Extract the [X, Y] coordinate from the center of the cell holding the provided text.  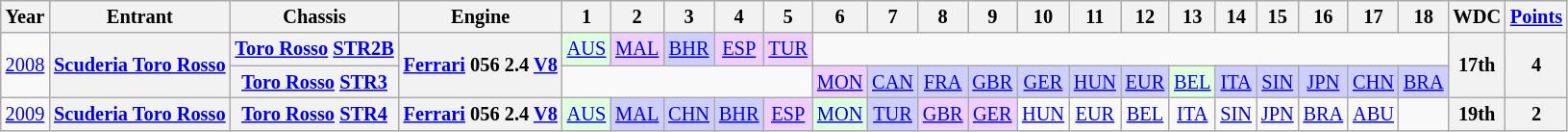
15 [1278, 16]
3 [688, 16]
18 [1424, 16]
16 [1324, 16]
2009 [25, 114]
Toro Rosso STR3 [315, 82]
7 [892, 16]
19th [1477, 114]
12 [1145, 16]
FRA [943, 82]
Toro Rosso STR2B [315, 49]
CAN [892, 82]
14 [1236, 16]
5 [788, 16]
13 [1192, 16]
17th [1477, 66]
ABU [1373, 114]
2008 [25, 66]
10 [1043, 16]
17 [1373, 16]
6 [840, 16]
Engine [481, 16]
Year [25, 16]
WDC [1477, 16]
Points [1536, 16]
Chassis [315, 16]
Toro Rosso STR4 [315, 114]
11 [1095, 16]
1 [586, 16]
8 [943, 16]
9 [992, 16]
Entrant [139, 16]
